Return [x, y] of the center of cell containing provided text 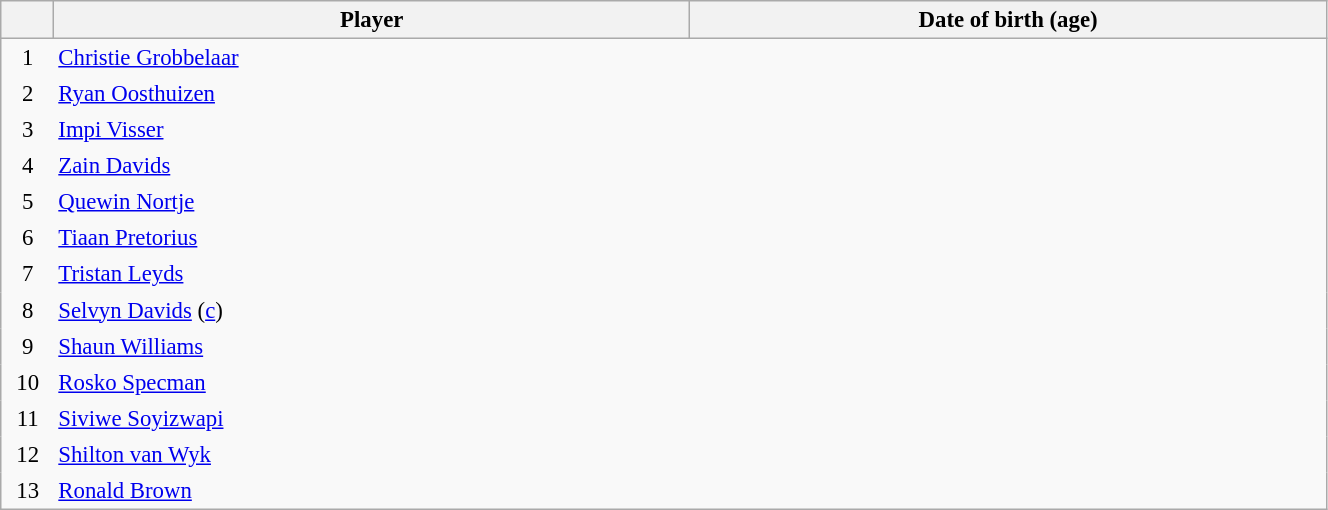
12 [28, 454]
4 [28, 166]
10 [28, 382]
Christie Grobbelaar [372, 58]
8 [28, 310]
Selvyn Davids (c) [372, 310]
11 [28, 418]
Zain Davids [372, 166]
Player [372, 20]
5 [28, 202]
3 [28, 129]
9 [28, 346]
Quewin Nortje [372, 202]
1 [28, 58]
Siviwe Soyizwapi [372, 418]
Tristan Leyds [372, 274]
2 [28, 93]
Ronald Brown [372, 490]
Impi Visser [372, 129]
6 [28, 238]
Shilton van Wyk [372, 454]
13 [28, 490]
Rosko Specman [372, 382]
Date of birth (age) [1008, 20]
7 [28, 274]
Tiaan Pretorius [372, 238]
Shaun Williams [372, 346]
Ryan Oosthuizen [372, 93]
